Detect which cell encompasses the target text, then output its [x, y] center coordinate. 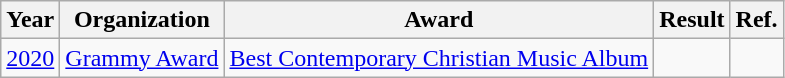
Award [439, 20]
2020 [30, 58]
Best Contemporary Christian Music Album [439, 58]
Grammy Award [142, 58]
Organization [142, 20]
Ref. [756, 20]
Result [692, 20]
Year [30, 20]
